Locate the cell with the specified text and output its (x, y) center coordinate. 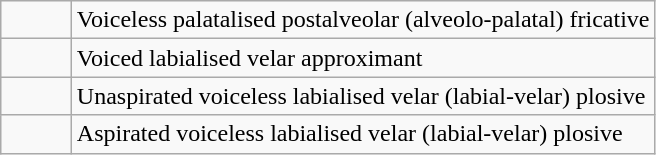
Aspirated voiceless labialised velar (labial-velar) plosive (363, 134)
Unaspirated voiceless labialised velar (labial-velar) plosive (363, 96)
Voiceless palatalised postalveolar (alveolo-palatal) fricative (363, 20)
Voiced labialised velar approximant (363, 58)
